Search for the cell housing the specified text and yield its (x, y) center coordinate. 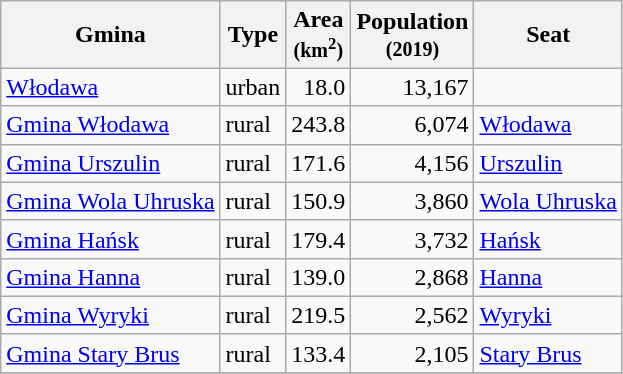
Gmina Wola Uhruska (110, 201)
Gmina Wyryki (110, 315)
Seat (548, 34)
Gmina (110, 34)
2,562 (412, 315)
Gmina Hanna (110, 277)
Hanna (548, 277)
171.6 (318, 163)
Hańsk (548, 239)
Urszulin (548, 163)
179.4 (318, 239)
Wola Uhruska (548, 201)
Gmina Stary Brus (110, 353)
Wyryki (548, 315)
Population(2019) (412, 34)
Stary Brus (548, 353)
2,868 (412, 277)
Gmina Włodawa (110, 125)
150.9 (318, 201)
3,732 (412, 239)
13,167 (412, 87)
2,105 (412, 353)
Type (253, 34)
Gmina Urszulin (110, 163)
3,860 (412, 201)
Gmina Hańsk (110, 239)
urban (253, 87)
243.8 (318, 125)
219.5 (318, 315)
133.4 (318, 353)
139.0 (318, 277)
4,156 (412, 163)
18.0 (318, 87)
Area(km2) (318, 34)
6,074 (412, 125)
